Output the [X, Y] coordinate of the center of the cell containing the given text.  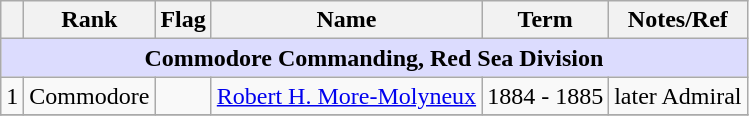
later Admiral [678, 96]
Flag [183, 20]
1884 - 1885 [546, 96]
1 [12, 96]
Notes/Ref [678, 20]
Rank [90, 20]
Robert H. More-Molyneux [346, 96]
Term [546, 20]
Commodore Commanding, Red Sea Division [374, 58]
Name [346, 20]
Commodore [90, 96]
